Output the (x, y) coordinate of the center of the cell containing the given text.  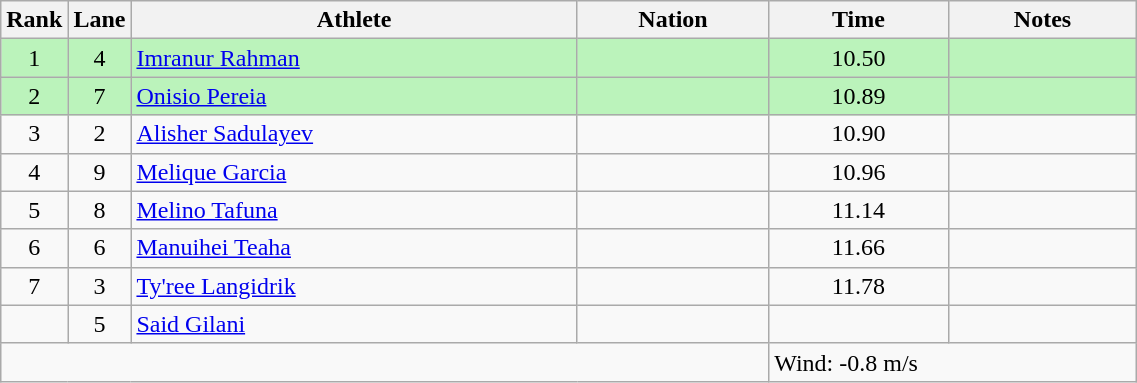
1 (34, 58)
Said Gilani (354, 324)
Melique Garcia (354, 172)
10.90 (858, 134)
Ty'ree Langidrik (354, 286)
Lane (100, 20)
Alisher Sadulayev (354, 134)
Wind: -0.8 m/s (953, 362)
11.14 (858, 210)
Time (858, 20)
9 (100, 172)
Manuihei Teaha (354, 248)
Onisio Pereia (354, 96)
11.78 (858, 286)
Rank (34, 20)
8 (100, 210)
10.50 (858, 58)
Melino Tafuna (354, 210)
10.96 (858, 172)
Notes (1042, 20)
Athlete (354, 20)
Imranur Rahman (354, 58)
11.66 (858, 248)
Nation (672, 20)
10.89 (858, 96)
